Identify which cell holds the provided text, then report its [X, Y] central coordinate. 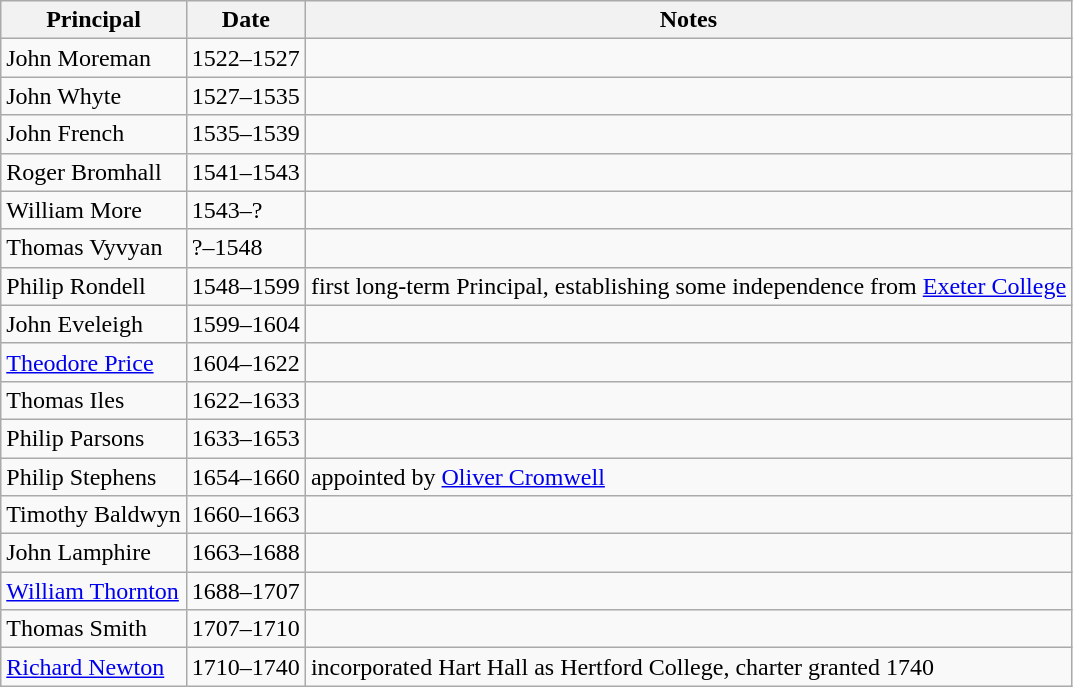
John French [94, 134]
1522–1527 [246, 58]
1633–1653 [246, 438]
1599–1604 [246, 324]
Philip Rondell [94, 286]
incorporated Hart Hall as Hertford College, charter granted 1740 [688, 667]
first long-term Principal, establishing some independence from Exeter College [688, 286]
1710–1740 [246, 667]
1688–1707 [246, 591]
1548–1599 [246, 286]
Roger Bromhall [94, 172]
Date [246, 20]
1622–1633 [246, 400]
?–1548 [246, 248]
1535–1539 [246, 134]
appointed by Oliver Cromwell [688, 477]
Thomas Smith [94, 629]
1527–1535 [246, 96]
Timothy Baldwyn [94, 515]
Richard Newton [94, 667]
John Moreman [94, 58]
Notes [688, 20]
Principal [94, 20]
William More [94, 210]
1663–1688 [246, 553]
1543–? [246, 210]
1541–1543 [246, 172]
1604–1622 [246, 362]
John Whyte [94, 96]
John Lamphire [94, 553]
1660–1663 [246, 515]
William Thornton [94, 591]
1654–1660 [246, 477]
1707–1710 [246, 629]
John Eveleigh [94, 324]
Philip Stephens [94, 477]
Thomas Vyvyan [94, 248]
Thomas Iles [94, 400]
Theodore Price [94, 362]
Philip Parsons [94, 438]
